Extract the [x, y] coordinate from the center of the cell holding the provided text.  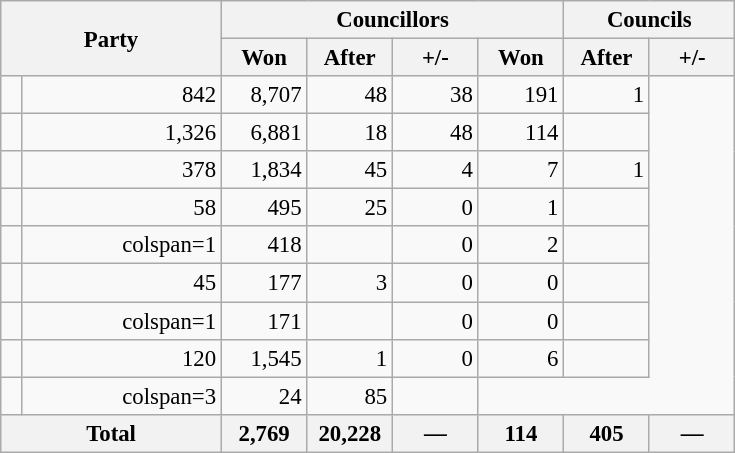
1,545 [264, 358]
842 [121, 95]
7 [521, 170]
177 [264, 283]
120 [121, 358]
2 [521, 245]
38 [436, 95]
18 [350, 133]
2,769 [264, 433]
191 [521, 95]
6 [521, 358]
Party [112, 38]
418 [264, 245]
Councils [650, 20]
Total [112, 433]
Councillors [392, 20]
25 [350, 208]
4 [436, 170]
8,707 [264, 95]
colspan=3 [121, 396]
171 [264, 321]
1,834 [264, 170]
378 [121, 170]
1,326 [121, 133]
6,881 [264, 133]
405 [607, 433]
85 [350, 396]
58 [121, 208]
20,228 [350, 433]
495 [264, 208]
24 [264, 396]
3 [350, 283]
